From the cell containing the given text, extract its center point as (X, Y) coordinate. 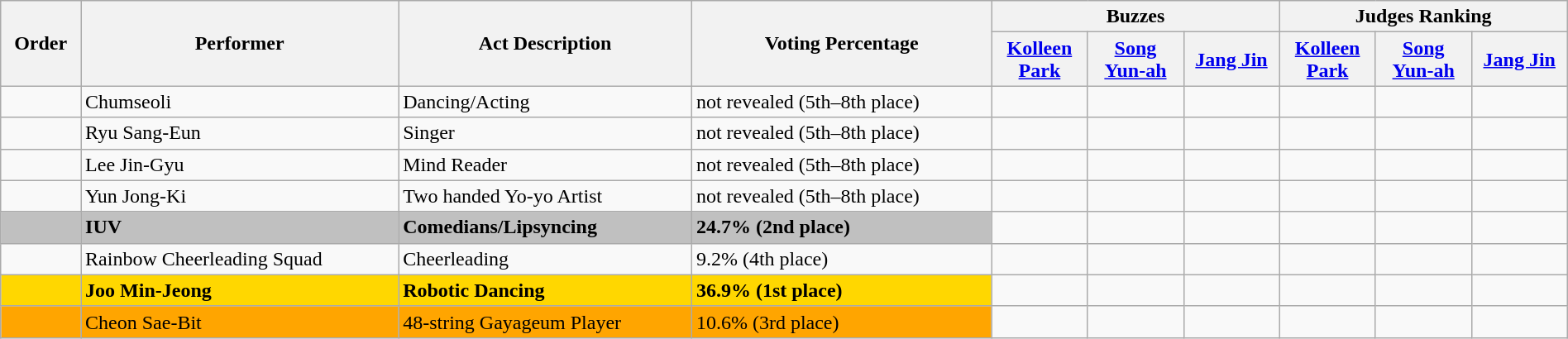
Mind Reader (546, 165)
Buzzes (1135, 17)
Performer (240, 43)
Act Description (546, 43)
Cheerleading (546, 259)
Robotic Dancing (546, 290)
24.7% (2nd place) (841, 227)
9.2% (4th place) (841, 259)
48-string Gayageum Player (546, 322)
10.6% (3rd place) (841, 322)
Chumseoli (240, 102)
Order (41, 43)
Ryu Sang-Eun (240, 133)
Yun Jong-Ki (240, 196)
36.9% (1st place) (841, 290)
Comedians/Lipsyncing (546, 227)
Judges Ranking (1423, 17)
Voting Percentage (841, 43)
Cheon Sae-Bit (240, 322)
Two handed Yo-yo Artist (546, 196)
Rainbow Cheerleading Squad (240, 259)
IUV (240, 227)
Singer (546, 133)
Joo Min-Jeong (240, 290)
Dancing/Acting (546, 102)
Lee Jin-Gyu (240, 165)
